Pinpoint the cell where the given text exists, returning its (X, Y) midpoint coordinate. 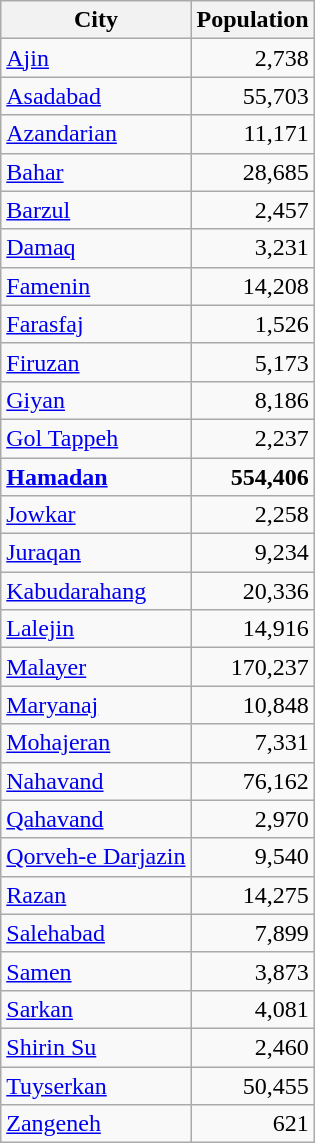
Juraqan (96, 553)
Malayer (96, 667)
28,685 (252, 172)
20,336 (252, 591)
Damaq (96, 248)
2,237 (252, 438)
Zangeneh (96, 1124)
8,186 (252, 400)
14,208 (252, 286)
2,460 (252, 1047)
Nahavand (96, 781)
Qorveh-e Darjazin (96, 857)
Giyan (96, 400)
Gol Tappeh (96, 438)
2,258 (252, 515)
Maryanaj (96, 705)
Shirin Su (96, 1047)
170,237 (252, 667)
Kabudarahang (96, 591)
55,703 (252, 96)
11,171 (252, 134)
554,406 (252, 477)
9,234 (252, 553)
Bahar (96, 172)
14,275 (252, 895)
5,173 (252, 362)
4,081 (252, 1009)
Qahavand (96, 819)
Asadabad (96, 96)
Lalejin (96, 629)
7,899 (252, 933)
76,162 (252, 781)
Firuzan (96, 362)
10,848 (252, 705)
City (96, 20)
Population (252, 20)
7,331 (252, 743)
Salehabad (96, 933)
Razan (96, 895)
Mohajeran (96, 743)
Jowkar (96, 515)
50,455 (252, 1085)
Ajin (96, 58)
2,970 (252, 819)
621 (252, 1124)
Barzul (96, 210)
Famenin (96, 286)
Farasfaj (96, 324)
Samen (96, 971)
3,873 (252, 971)
2,457 (252, 210)
Azandarian (96, 134)
14,916 (252, 629)
9,540 (252, 857)
1,526 (252, 324)
Hamadan (96, 477)
Sarkan (96, 1009)
2,738 (252, 58)
Tuyserkan (96, 1085)
3,231 (252, 248)
